Locate the cell with the specified text and output its [x, y] center coordinate. 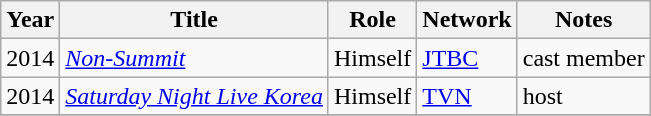
Network [467, 20]
Role [372, 20]
Notes [584, 20]
Year [30, 20]
host [584, 96]
cast member [584, 58]
Title [194, 20]
JTBC [467, 58]
Saturday Night Live Korea [194, 96]
TVN [467, 96]
Non-Summit [194, 58]
